Provide the (x, y) coordinate of the cell's center where the given text is located.  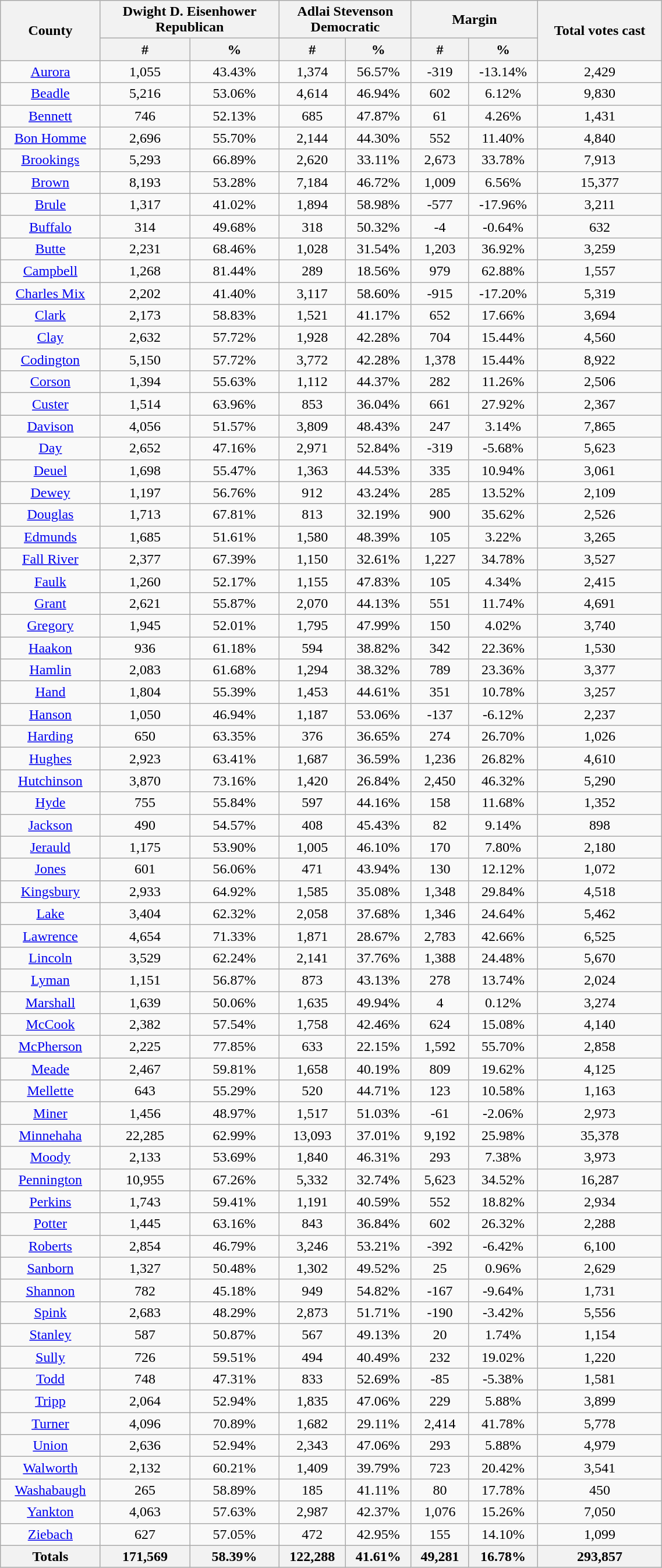
36.84% (378, 1224)
Douglas (50, 515)
11.68% (503, 803)
2,467 (145, 1069)
61 (440, 116)
9.14% (503, 825)
1,227 (440, 559)
44.16% (378, 803)
6,100 (600, 1246)
42.95% (378, 1534)
1,835 (312, 1401)
2,526 (600, 515)
1,203 (440, 249)
67.81% (235, 515)
42.46% (378, 1025)
1,378 (440, 360)
1,352 (600, 803)
1,639 (145, 1002)
3,061 (600, 470)
282 (440, 382)
551 (440, 603)
661 (440, 404)
809 (440, 1069)
12.12% (503, 869)
2,064 (145, 1401)
650 (145, 737)
56.06% (235, 869)
342 (440, 648)
130 (440, 869)
22,285 (145, 1135)
Day (50, 448)
55.29% (235, 1091)
746 (145, 116)
Pennington (50, 1180)
4,979 (600, 1446)
2,873 (312, 1312)
2,132 (145, 1468)
27.92% (503, 404)
41.02% (235, 204)
40.19% (378, 1069)
813 (312, 515)
62.32% (235, 914)
Moody (50, 1158)
-85 (440, 1379)
1,150 (312, 559)
3,211 (600, 204)
17.66% (503, 316)
43.24% (378, 493)
726 (145, 1357)
Jones (50, 869)
1,685 (145, 537)
Walworth (50, 1468)
53.21% (378, 1246)
2,621 (145, 603)
2,377 (145, 559)
16.78% (503, 1556)
2,506 (600, 382)
31.54% (378, 249)
314 (145, 226)
2,636 (145, 1446)
1,294 (312, 670)
755 (145, 803)
3,246 (312, 1246)
0.12% (503, 1002)
633 (312, 1047)
7,050 (600, 1512)
Mellette (50, 1091)
53.90% (235, 847)
58.83% (235, 316)
1,072 (600, 869)
Potter (50, 1224)
2,632 (145, 338)
1,445 (145, 1224)
40.59% (378, 1202)
3,973 (600, 1158)
Bon Homme (50, 138)
158 (440, 803)
51.61% (235, 537)
Brookings (50, 160)
46.10% (378, 847)
1,009 (440, 182)
1,346 (440, 914)
46.32% (503, 781)
47.87% (378, 116)
56.87% (235, 980)
-3.42% (503, 1312)
48.97% (235, 1113)
81.44% (235, 271)
2,673 (440, 160)
Perkins (50, 1202)
7,865 (600, 426)
4,518 (600, 891)
587 (145, 1335)
1,420 (312, 781)
29.11% (378, 1424)
1,456 (145, 1113)
1,731 (600, 1290)
8,193 (145, 182)
9,830 (600, 94)
1,260 (145, 581)
7.80% (503, 847)
35.62% (503, 515)
13,093 (312, 1135)
1,154 (600, 1335)
4,614 (312, 94)
2,783 (440, 936)
-5.68% (503, 448)
6.56% (503, 182)
46.79% (235, 1246)
1,431 (600, 116)
41.17% (378, 316)
782 (145, 1290)
-6.12% (503, 714)
1,026 (600, 737)
17.78% (503, 1490)
1,804 (145, 692)
3,694 (600, 316)
58.98% (378, 204)
10.78% (503, 692)
Bennett (50, 116)
4 (440, 1002)
704 (440, 338)
43.13% (378, 980)
1,557 (600, 271)
Union (50, 1446)
57.54% (235, 1025)
Hutchinson (50, 781)
54.57% (235, 825)
4,140 (600, 1025)
Dewey (50, 493)
62.88% (503, 271)
1,521 (312, 316)
123 (440, 1091)
2,083 (145, 670)
19.62% (503, 1069)
56.76% (235, 493)
Gregory (50, 625)
2,288 (600, 1224)
601 (145, 869)
Campbell (50, 271)
1,220 (600, 1357)
Faulk (50, 581)
6,525 (600, 936)
229 (440, 1401)
Brown (50, 182)
1,758 (312, 1025)
-61 (440, 1113)
Tripp (50, 1401)
36.04% (378, 404)
35,378 (600, 1135)
48.43% (378, 426)
49.94% (378, 1002)
2,450 (440, 781)
61.68% (235, 670)
63.41% (235, 759)
64.92% (235, 891)
Corson (50, 382)
Dwight D. EisenhowerRepublican (190, 20)
37.76% (378, 958)
71.33% (235, 936)
55.39% (235, 692)
Miner (50, 1113)
1,055 (145, 72)
247 (440, 426)
3,274 (600, 1002)
1,302 (312, 1268)
1,076 (440, 1512)
51.03% (378, 1113)
5,319 (600, 293)
County (50, 30)
232 (440, 1357)
2,367 (600, 404)
24.64% (503, 914)
1,635 (312, 1002)
40.49% (378, 1357)
57.63% (235, 1512)
171,569 (145, 1556)
2,133 (145, 1158)
14.10% (503, 1534)
43.43% (235, 72)
2,415 (600, 581)
1.74% (503, 1335)
49.52% (378, 1268)
4,560 (600, 338)
2,225 (145, 1047)
1,453 (312, 692)
55.87% (235, 603)
1,409 (312, 1468)
Lake (50, 914)
2,854 (145, 1246)
52.01% (235, 625)
37.68% (378, 914)
Meade (50, 1069)
2,652 (145, 448)
Todd (50, 1379)
1,658 (312, 1069)
4,056 (145, 426)
23.36% (503, 670)
Charles Mix (50, 293)
55.47% (235, 470)
873 (312, 980)
3,529 (145, 958)
28.67% (378, 936)
-5.38% (503, 1379)
Washabaugh (50, 1490)
936 (145, 648)
Ziebach (50, 1534)
2,173 (145, 316)
33.11% (378, 160)
52.69% (378, 1379)
285 (440, 493)
5,150 (145, 360)
1,163 (600, 1091)
2,180 (600, 847)
Hand (50, 692)
1,236 (440, 759)
3,740 (600, 625)
26.32% (503, 1224)
1,517 (312, 1113)
16,287 (600, 1180)
Sully (50, 1357)
4,691 (600, 603)
-17.20% (503, 293)
1,698 (145, 470)
37.01% (378, 1135)
2,231 (145, 249)
1,028 (312, 249)
2,683 (145, 1312)
2,429 (600, 72)
47.16% (235, 448)
49.13% (378, 1335)
1,713 (145, 515)
2,629 (600, 1268)
Marshall (50, 1002)
853 (312, 404)
24.48% (503, 958)
46.31% (378, 1158)
48.29% (235, 1312)
11.74% (503, 603)
36.65% (378, 737)
59.81% (235, 1069)
46.72% (378, 182)
32.61% (378, 559)
50.06% (235, 1002)
38.82% (378, 648)
289 (312, 271)
472 (312, 1534)
42.66% (503, 936)
4.26% (503, 116)
3.14% (503, 426)
1,005 (312, 847)
7,184 (312, 182)
50.48% (235, 1268)
Haakon (50, 648)
170 (440, 847)
Totals (50, 1556)
Hyde (50, 803)
-167 (440, 1290)
Hamlin (50, 670)
82 (440, 825)
47.31% (235, 1379)
36.59% (378, 759)
2,971 (312, 448)
150 (440, 625)
11.26% (503, 382)
52.84% (378, 448)
66.89% (235, 160)
44.71% (378, 1091)
408 (312, 825)
19.02% (503, 1357)
39.79% (378, 1468)
494 (312, 1357)
2,620 (312, 160)
-0.64% (503, 226)
10,955 (145, 1180)
McCook (50, 1025)
597 (312, 803)
9,192 (440, 1135)
67.26% (235, 1180)
-137 (440, 714)
Lincoln (50, 958)
1,050 (145, 714)
4,840 (600, 138)
63.96% (235, 404)
122,288 (312, 1556)
41.61% (378, 1556)
1,514 (145, 404)
1,585 (312, 891)
11.40% (503, 138)
2,343 (312, 1446)
McPherson (50, 1047)
4,063 (145, 1512)
2,202 (145, 293)
1,743 (145, 1202)
318 (312, 226)
293,857 (600, 1556)
Roberts (50, 1246)
3,870 (145, 781)
2,923 (145, 759)
567 (312, 1335)
3,809 (312, 426)
1,175 (145, 847)
13.52% (503, 493)
1,795 (312, 625)
2,237 (600, 714)
Turner (50, 1424)
5,332 (312, 1180)
47.99% (378, 625)
20 (440, 1335)
Beadle (50, 94)
843 (312, 1224)
643 (145, 1091)
1,151 (145, 980)
-17.96% (503, 204)
2,987 (312, 1512)
10.94% (503, 470)
1,363 (312, 470)
Kingsbury (50, 891)
15,377 (600, 182)
52.13% (235, 116)
376 (312, 737)
77.85% (235, 1047)
3,899 (600, 1401)
4,654 (145, 936)
278 (440, 980)
3,541 (600, 1468)
Spink (50, 1312)
58.39% (235, 1556)
3,257 (600, 692)
Custer (50, 404)
979 (440, 271)
26.70% (503, 737)
1,581 (600, 1379)
5,670 (600, 958)
Codington (50, 360)
80 (440, 1490)
833 (312, 1379)
26.82% (503, 759)
1,155 (312, 581)
45.43% (378, 825)
58.89% (235, 1490)
3,772 (312, 360)
Clay (50, 338)
3,117 (312, 293)
43.94% (378, 869)
44.30% (378, 138)
Stanley (50, 1335)
1,840 (312, 1158)
Lawrence (50, 936)
652 (440, 316)
1,191 (312, 1202)
898 (600, 825)
Minnehaha (50, 1135)
2,933 (145, 891)
Shannon (50, 1290)
32.74% (378, 1180)
4,125 (600, 1069)
25 (440, 1268)
4,096 (145, 1424)
1,592 (440, 1047)
Hughes (50, 759)
57.05% (235, 1534)
7.38% (503, 1158)
351 (440, 692)
-4 (440, 226)
3.22% (503, 537)
15.08% (503, 1025)
41.11% (378, 1490)
6.12% (503, 94)
10.58% (503, 1091)
Fall River (50, 559)
47.83% (378, 581)
-9.64% (503, 1290)
52.17% (235, 581)
2,414 (440, 1424)
41.78% (503, 1424)
2,058 (312, 914)
Buffalo (50, 226)
55.63% (235, 382)
632 (600, 226)
1,687 (312, 759)
15.26% (503, 1512)
63.16% (235, 1224)
32.19% (378, 515)
5,293 (145, 160)
949 (312, 1290)
Deuel (50, 470)
624 (440, 1025)
59.51% (235, 1357)
789 (440, 670)
55.84% (235, 803)
265 (145, 1490)
1,348 (440, 891)
18.56% (378, 271)
-577 (440, 204)
335 (440, 470)
685 (312, 116)
62.99% (235, 1135)
520 (312, 1091)
34.78% (503, 559)
900 (440, 515)
Jackson (50, 825)
44.13% (378, 603)
1,268 (145, 271)
2,024 (600, 980)
48.39% (378, 537)
2,382 (145, 1025)
Sanborn (50, 1268)
Yankton (50, 1512)
-915 (440, 293)
-2.06% (503, 1113)
70.89% (235, 1424)
Brule (50, 204)
22.36% (503, 648)
60.21% (235, 1468)
4.02% (503, 625)
Jerauld (50, 847)
35.08% (378, 891)
22.15% (378, 1047)
2,109 (600, 493)
1,928 (312, 338)
44.37% (378, 382)
62.24% (235, 958)
1,871 (312, 936)
36.92% (503, 249)
5,778 (600, 1424)
5,462 (600, 914)
1,374 (312, 72)
1,187 (312, 714)
5,556 (600, 1312)
1,580 (312, 537)
13.74% (503, 980)
33.78% (503, 160)
42.37% (378, 1512)
2,934 (600, 1202)
-13.14% (503, 72)
3,265 (600, 537)
41.40% (235, 293)
155 (440, 1534)
Lyman (50, 980)
68.46% (235, 249)
-6.42% (503, 1246)
49,281 (440, 1556)
Margin (474, 20)
2,696 (145, 138)
594 (312, 648)
5,216 (145, 94)
34.52% (503, 1180)
Total votes cast (600, 30)
2,070 (312, 603)
0.96% (503, 1268)
53.69% (235, 1158)
450 (600, 1490)
185 (312, 1490)
Edmunds (50, 537)
1,682 (312, 1424)
2,858 (600, 1047)
45.18% (235, 1290)
Davison (50, 426)
1,388 (440, 958)
26.84% (378, 781)
2,144 (312, 138)
49.68% (235, 226)
Grant (50, 603)
63.35% (235, 737)
38.32% (378, 670)
8,922 (600, 360)
1,317 (145, 204)
56.57% (378, 72)
Clark (50, 316)
-190 (440, 1312)
3,259 (600, 249)
29.84% (503, 891)
44.53% (378, 470)
Harding (50, 737)
1,394 (145, 382)
Butte (50, 249)
Adlai StevensonDemocratic (345, 20)
274 (440, 737)
1,530 (600, 648)
490 (145, 825)
471 (312, 869)
7,913 (600, 160)
2,973 (600, 1113)
59.41% (235, 1202)
5,290 (600, 781)
Hanson (50, 714)
18.82% (503, 1202)
2,141 (312, 958)
4.34% (503, 581)
3,527 (600, 559)
1,894 (312, 204)
1,099 (600, 1534)
50.32% (378, 226)
1,327 (145, 1268)
61.18% (235, 648)
748 (145, 1379)
912 (312, 493)
58.60% (378, 293)
53.28% (235, 182)
20.42% (503, 1468)
25.98% (503, 1135)
723 (440, 1468)
3,404 (145, 914)
51.71% (378, 1312)
4,610 (600, 759)
1,945 (145, 625)
50.87% (235, 1335)
44.61% (378, 692)
1,197 (145, 493)
-392 (440, 1246)
67.39% (235, 559)
54.82% (378, 1290)
627 (145, 1534)
73.16% (235, 781)
51.57% (235, 426)
Aurora (50, 72)
1,112 (312, 382)
3,377 (600, 670)
